Return (x, y) of the center of cell containing provided text 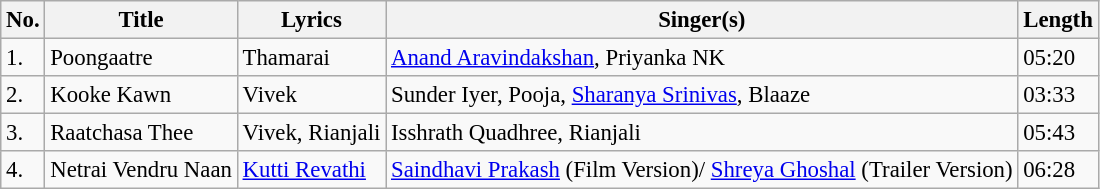
Anand Aravindakshan, Priyanka NK (702, 58)
3. (23, 133)
Netrai Vendru Naan (141, 170)
Vivek (311, 95)
Isshrath Quadhree, Rianjali (702, 133)
Vivek, Rianjali (311, 133)
Kutti Revathi (311, 170)
Kooke Kawn (141, 95)
2. (23, 95)
Raatchasa Thee (141, 133)
06:28 (1058, 170)
Sunder Iyer, Pooja, Sharanya Srinivas, Blaaze (702, 95)
05:20 (1058, 58)
Singer(s) (702, 20)
Title (141, 20)
03:33 (1058, 95)
Lyrics (311, 20)
05:43 (1058, 133)
Saindhavi Prakash (Film Version)/ Shreya Ghoshal (Trailer Version) (702, 170)
Length (1058, 20)
No. (23, 20)
1. (23, 58)
Poongaatre (141, 58)
4. (23, 170)
Thamarai (311, 58)
